Locate the cell with the specified text and output its (x, y) center coordinate. 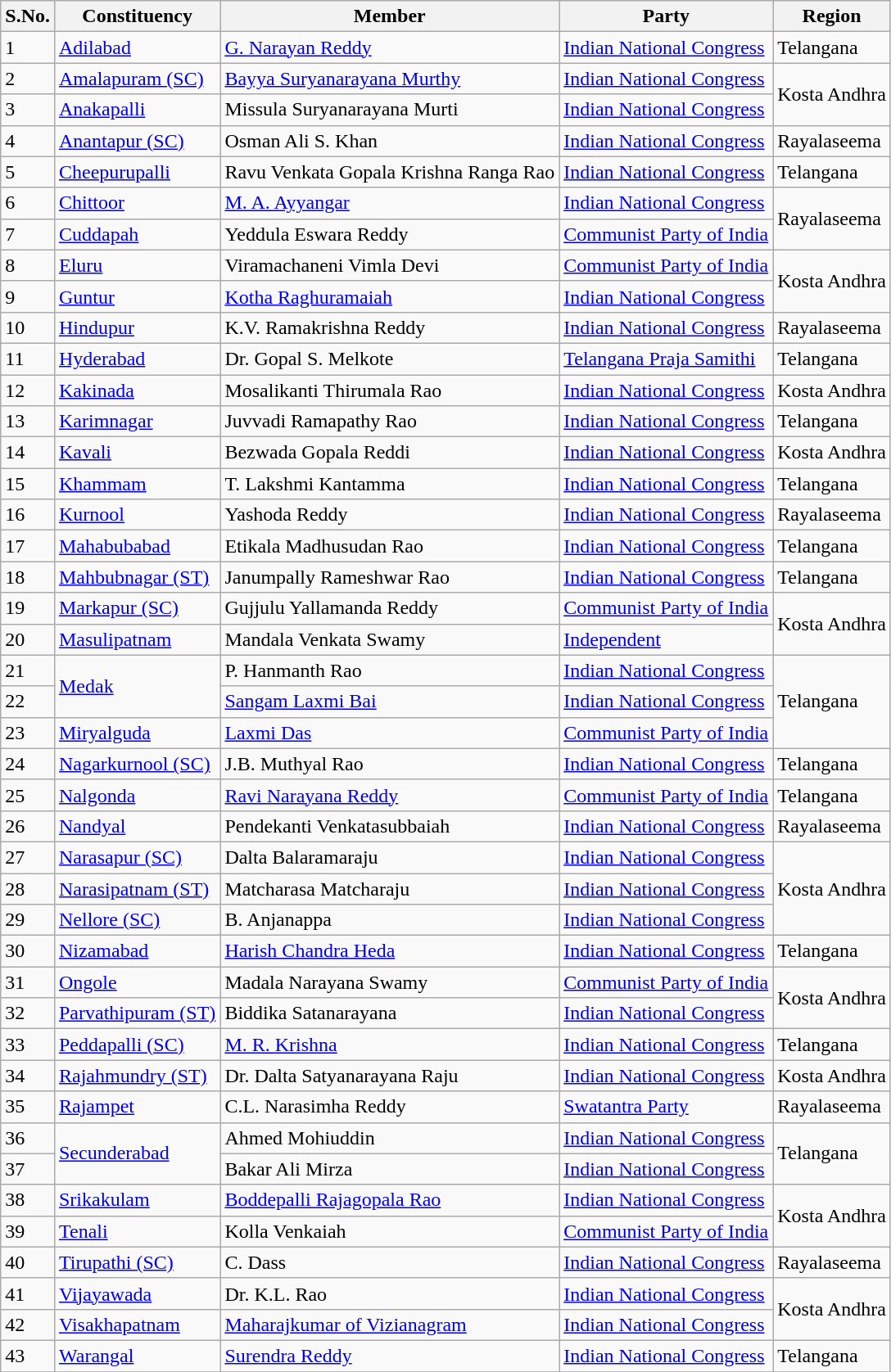
Narasipatnam (ST) (137, 888)
Hyderabad (137, 359)
Medak (137, 686)
Nandyal (137, 826)
Boddepalli Rajagopala Rao (390, 1200)
Anantapur (SC) (137, 141)
5 (28, 172)
Kolla Venkaiah (390, 1231)
Mandala Venkata Swamy (390, 639)
30 (28, 951)
Cheepurupalli (137, 172)
Constituency (137, 16)
31 (28, 982)
Anakapalli (137, 110)
14 (28, 453)
S.No. (28, 16)
Mahbubnagar (ST) (137, 577)
Missula Suryanarayana Murti (390, 110)
38 (28, 1200)
Laxmi Das (390, 733)
Chittoor (137, 203)
Ravu Venkata Gopala Krishna Ranga Rao (390, 172)
9 (28, 296)
Independent (667, 639)
Masulipatnam (137, 639)
Srikakulam (137, 1200)
Yeddula Eswara Reddy (390, 234)
Surendra Reddy (390, 1356)
8 (28, 265)
Tirupathi (SC) (137, 1262)
Swatantra Party (667, 1107)
Dalta Balaramaraju (390, 857)
Juvvadi Ramapathy Rao (390, 422)
Karimnagar (137, 422)
Eluru (137, 265)
C.L. Narasimha Reddy (390, 1107)
Markapur (SC) (137, 608)
34 (28, 1076)
Ahmed Mohiuddin (390, 1138)
Ravi Narayana Reddy (390, 795)
Peddapalli (SC) (137, 1045)
37 (28, 1169)
40 (28, 1262)
Dr. Gopal S. Melkote (390, 359)
6 (28, 203)
16 (28, 515)
29 (28, 920)
43 (28, 1356)
25 (28, 795)
33 (28, 1045)
T. Lakshmi Kantamma (390, 484)
Yashoda Reddy (390, 515)
M. R. Krishna (390, 1045)
Party (667, 16)
Vijayawada (137, 1293)
12 (28, 390)
4 (28, 141)
Miryalguda (137, 733)
Mosalikanti Thirumala Rao (390, 390)
Member (390, 16)
G. Narayan Reddy (390, 47)
Hindupur (137, 327)
Narasapur (SC) (137, 857)
J.B. Muthyal Rao (390, 764)
Tenali (137, 1231)
Kotha Raghuramaiah (390, 296)
Telangana Praja Samithi (667, 359)
13 (28, 422)
Madala Narayana Swamy (390, 982)
24 (28, 764)
Rajahmundry (ST) (137, 1076)
Secunderabad (137, 1153)
Dr. Dalta Satyanarayana Raju (390, 1076)
Warangal (137, 1356)
Kakinada (137, 390)
Region (832, 16)
35 (28, 1107)
Janumpally Rameshwar Rao (390, 577)
Etikala Madhusudan Rao (390, 546)
7 (28, 234)
Nagarkurnool (SC) (137, 764)
15 (28, 484)
Adilabad (137, 47)
36 (28, 1138)
Osman Ali S. Khan (390, 141)
Matcharasa Matcharaju (390, 888)
21 (28, 670)
26 (28, 826)
B. Anjanappa (390, 920)
Maharajkumar of Vizianagram (390, 1325)
2 (28, 79)
P. Hanmanth Rao (390, 670)
Khammam (137, 484)
Nizamabad (137, 951)
Dr. K.L. Rao (390, 1293)
10 (28, 327)
Harish Chandra Heda (390, 951)
28 (28, 888)
Bezwada Gopala Reddi (390, 453)
Cuddapah (137, 234)
Visakhapatnam (137, 1325)
Sangam Laxmi Bai (390, 702)
Kavali (137, 453)
Nalgonda (137, 795)
Biddika Satanarayana (390, 1013)
Ongole (137, 982)
23 (28, 733)
19 (28, 608)
39 (28, 1231)
M. A. Ayyangar (390, 203)
Amalapuram (SC) (137, 79)
42 (28, 1325)
27 (28, 857)
22 (28, 702)
17 (28, 546)
Viramachaneni Vimla Devi (390, 265)
1 (28, 47)
Pendekanti Venkatasubbaiah (390, 826)
41 (28, 1293)
3 (28, 110)
20 (28, 639)
Mahabubabad (137, 546)
Gujjulu Yallamanda Reddy (390, 608)
18 (28, 577)
11 (28, 359)
Guntur (137, 296)
K.V. Ramakrishna Reddy (390, 327)
Kurnool (137, 515)
Rajampet (137, 1107)
Bakar Ali Mirza (390, 1169)
Bayya Suryanarayana Murthy (390, 79)
Nellore (SC) (137, 920)
C. Dass (390, 1262)
Parvathipuram (ST) (137, 1013)
32 (28, 1013)
